Identify which cell holds the provided text, then report its [x, y] central coordinate. 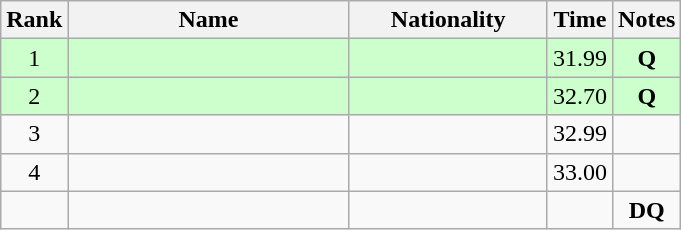
2 [34, 96]
Rank [34, 20]
Time [580, 20]
33.00 [580, 172]
32.70 [580, 96]
1 [34, 58]
3 [34, 134]
DQ [647, 210]
4 [34, 172]
Notes [647, 20]
Nationality [448, 20]
32.99 [580, 134]
Name [208, 20]
31.99 [580, 58]
